Scan for the cell matching the given text and deliver its (X, Y) coordinate at center. 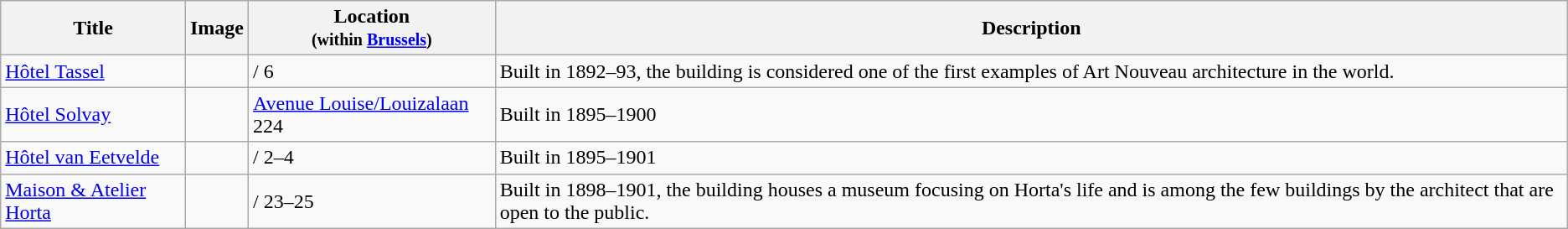
Hôtel van Eetvelde (94, 158)
Hôtel Solvay (94, 114)
/ 23–25 (372, 201)
Title (94, 29)
Maison & Atelier Horta (94, 201)
Image (216, 29)
Built in 1892–93, the building is considered one of the first examples of Art Nouveau architecture in the world. (1031, 71)
Location(within Brussels) (372, 29)
Built in 1895–1901 (1031, 158)
Description (1031, 29)
Avenue Louise/Louizalaan 224 (372, 114)
/ 6 (372, 71)
Hôtel Tassel (94, 71)
Built in 1895–1900 (1031, 114)
/ 2–4 (372, 158)
